Return the [x, y] coordinate for the center point of the cell that contains the specified text.  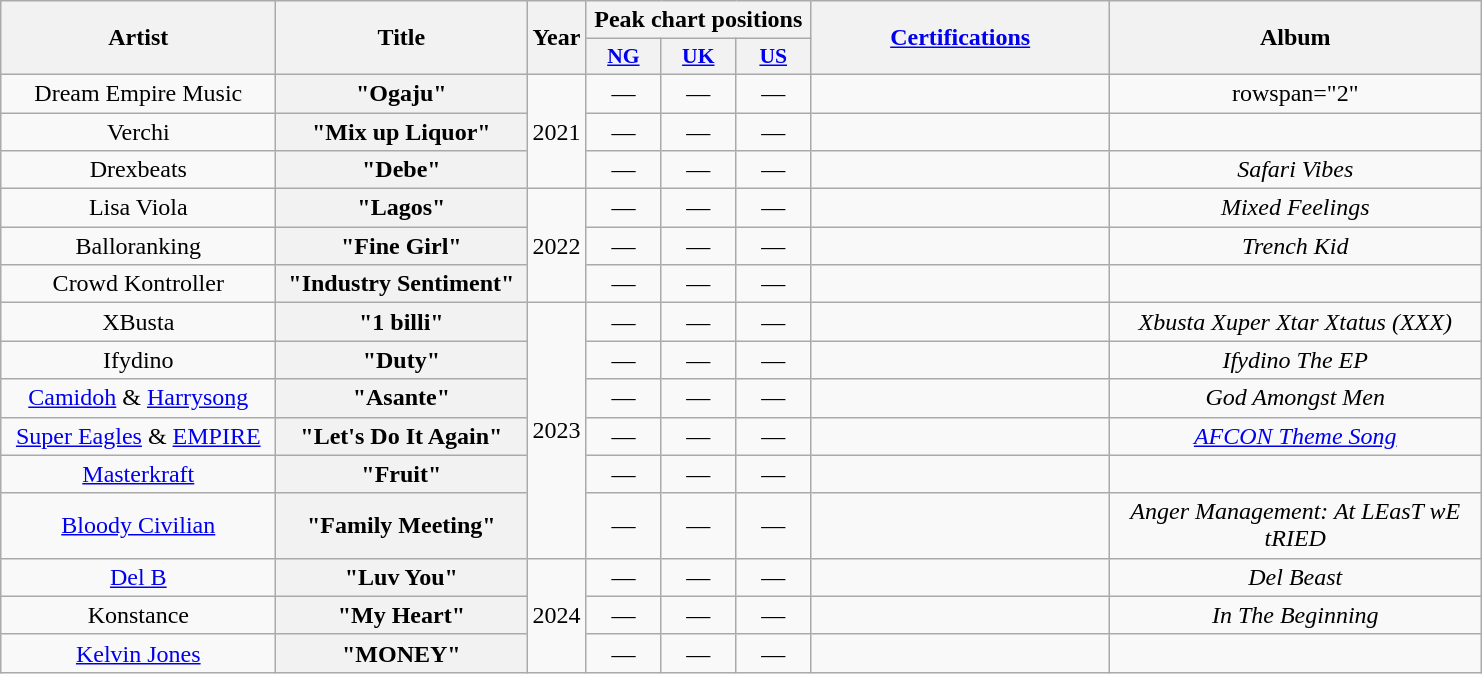
"Duty" [402, 360]
"Lagos" [402, 208]
Ifydino The EP [1296, 360]
Balloranking [138, 246]
Verchi [138, 131]
Safari Vibes [1296, 170]
Mixed Feelings [1296, 208]
rowspan="2" [1296, 93]
Drexbeats [138, 170]
Lisa Viola [138, 208]
"Debe" [402, 170]
Del B [138, 577]
God Amongst Men [1296, 398]
"Industry Sentiment" [402, 284]
NG [624, 57]
"Luv You" [402, 577]
2021 [556, 131]
UK [698, 57]
"Let's Do It Again" [402, 436]
Dream Empire Music [138, 93]
Certifications [960, 38]
Title [402, 38]
2023 [556, 430]
In The Beginning [1296, 615]
"My Heart" [402, 615]
Anger Management: At LEasT wE tRIED [1296, 526]
Camidoh & Harrysong [138, 398]
"MONEY" [402, 653]
Artist [138, 38]
Kelvin Jones [138, 653]
Bloody Civilian [138, 526]
"Fruit" [402, 474]
2024 [556, 615]
"Ogaju" [402, 93]
Xbusta Xuper Xtar Xtatus (XXX) [1296, 322]
Album [1296, 38]
Masterkraft [138, 474]
"Asante" [402, 398]
US [774, 57]
Super Eagles & EMPIRE [138, 436]
2022 [556, 246]
Konstance [138, 615]
Trench Kid [1296, 246]
"1 billi" [402, 322]
Peak chart positions [698, 20]
Del Beast [1296, 577]
Crowd Kontroller [138, 284]
XBusta [138, 322]
"Family Meeting" [402, 526]
"Fine Girl" [402, 246]
Ifydino [138, 360]
"Mix up Liquor" [402, 131]
AFCON Theme Song [1296, 436]
Year [556, 38]
